Pinpoint the cell where the given text exists, returning its [X, Y] midpoint coordinate. 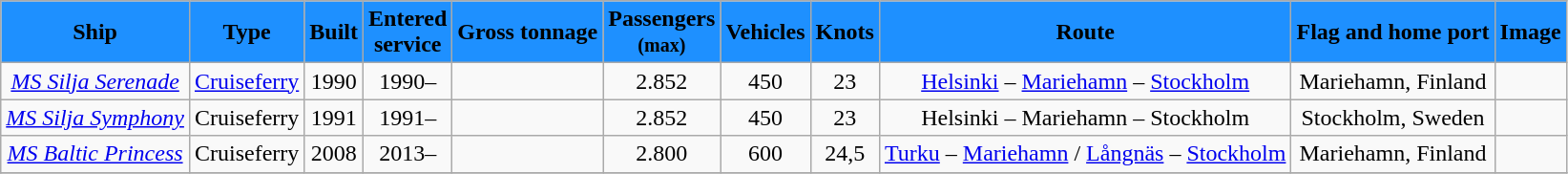
2008 [334, 154]
Built [334, 33]
2013– [408, 154]
Stockholm, Sweden [1393, 118]
600 [765, 154]
Knots [845, 33]
Route [1085, 33]
Enteredservice [408, 33]
MS Silja Serenade [95, 81]
Vehicles [765, 33]
1990– [408, 81]
Image [1531, 33]
MS Baltic Princess [95, 154]
Passengers(max) [662, 33]
1990 [334, 81]
Ship [95, 33]
Flag and home port [1393, 33]
Type [246, 33]
Turku – Mariehamn / Långnäs – Stockholm [1085, 154]
1991– [408, 118]
1991 [334, 118]
2.800 [662, 154]
24,5 [845, 154]
Gross tonnage [528, 33]
MS Silja Symphony [95, 118]
